Provide the (x, y) coordinate of the cell's center where the given text is located.  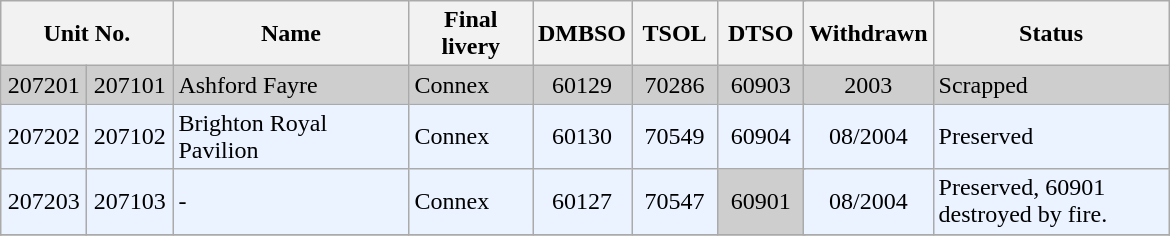
Ashford Fayre (291, 85)
207202 (44, 136)
207103 (130, 202)
Withdrawn (868, 34)
Preserved (1051, 136)
70549 (675, 136)
60130 (582, 136)
2003 (868, 85)
207101 (130, 85)
TSOL (675, 34)
60129 (582, 85)
Brighton Royal Pavilion (291, 136)
60901 (761, 202)
60903 (761, 85)
Name (291, 34)
- (291, 202)
207102 (130, 136)
DTSO (761, 34)
60904 (761, 136)
Unit No. (87, 34)
Final livery (471, 34)
Scrapped (1051, 85)
Preserved, 60901 destroyed by fire. (1051, 202)
DMBSO (582, 34)
70547 (675, 202)
70286 (675, 85)
60127 (582, 202)
207201 (44, 85)
207203 (44, 202)
Status (1051, 34)
